Provide the (X, Y) coordinate of the cell's center where the given text is located.  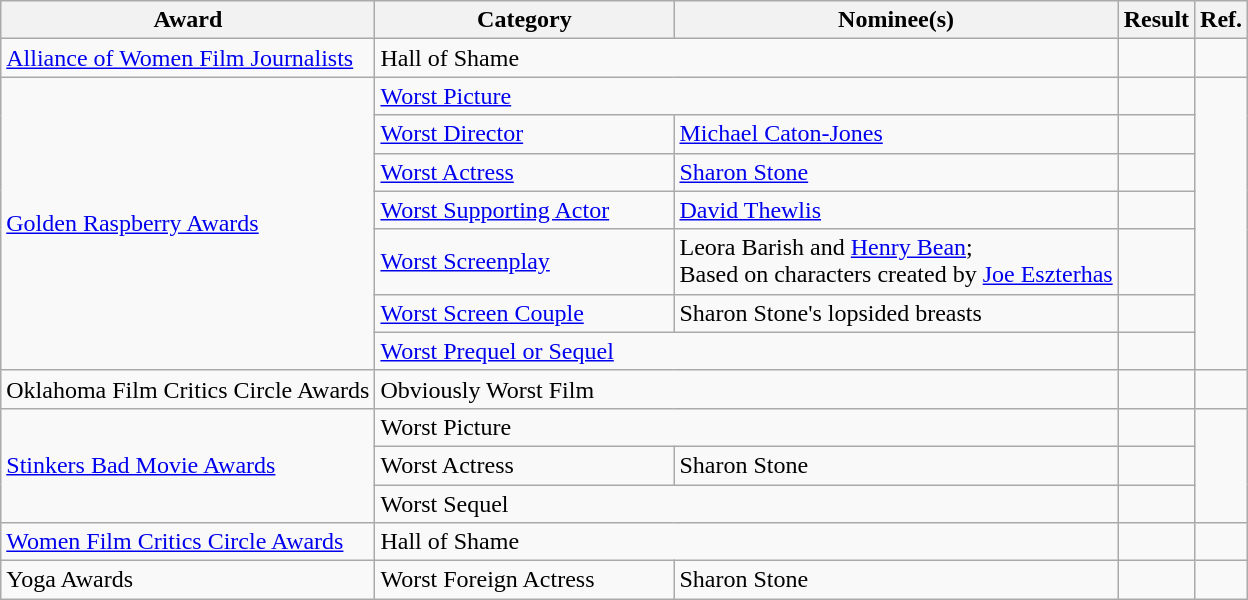
Obviously Worst Film (746, 389)
Worst Foreign Actress (524, 580)
Award (188, 20)
Yoga Awards (188, 580)
Ref. (1222, 20)
Result (1156, 20)
Golden Raspberry Awards (188, 224)
Oklahoma Film Critics Circle Awards (188, 389)
Michael Caton-Jones (896, 134)
Worst Prequel or Sequel (746, 351)
Stinkers Bad Movie Awards (188, 465)
Worst Screen Couple (524, 313)
Worst Sequel (746, 503)
Alliance of Women Film Journalists (188, 58)
Category (524, 20)
Women Film Critics Circle Awards (188, 542)
Sharon Stone's lopsided breasts (896, 313)
David Thewlis (896, 210)
Worst Screenplay (524, 262)
Worst Director (524, 134)
Leora Barish and Henry Bean; Based on characters created by Joe Eszterhas (896, 262)
Worst Supporting Actor (524, 210)
Nominee(s) (896, 20)
